Pinpoint the cell where the given text exists, returning its [x, y] midpoint coordinate. 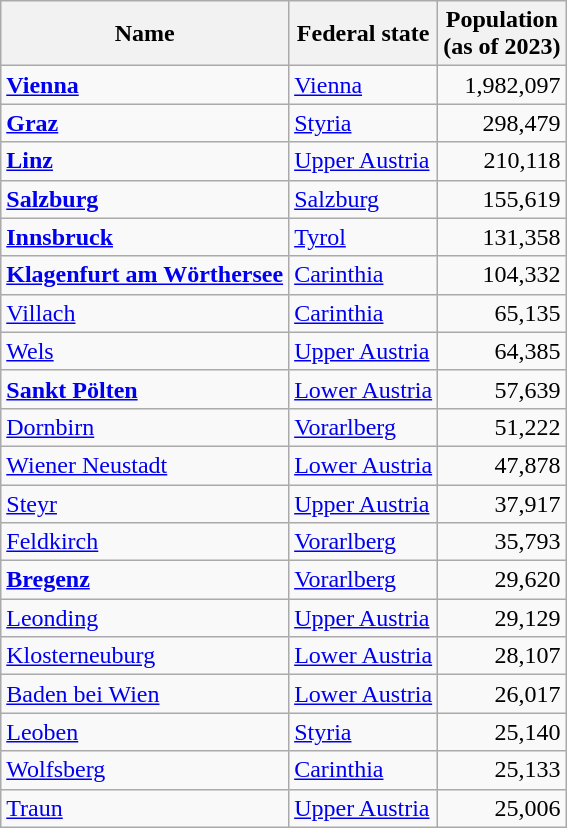
Steyr [145, 503]
Klosterneuburg [145, 656]
155,619 [502, 199]
Wiener Neustadt [145, 465]
25,140 [502, 732]
Federal state [364, 34]
47,878 [502, 465]
131,358 [502, 237]
Traun [145, 808]
25,133 [502, 770]
Leoben [145, 732]
51,222 [502, 427]
Feldkirch [145, 542]
35,793 [502, 542]
Population(as of 2023) [502, 34]
64,385 [502, 351]
29,620 [502, 580]
Klagenfurt am Wörthersee [145, 275]
104,332 [502, 275]
Baden bei Wien [145, 694]
37,917 [502, 503]
Sankt Pölten [145, 389]
Bregenz [145, 580]
Name [145, 34]
Tyrol [364, 237]
Wolfsberg [145, 770]
Wels [145, 351]
Linz [145, 161]
298,479 [502, 123]
28,107 [502, 656]
Leonding [145, 618]
25,006 [502, 808]
65,135 [502, 313]
210,118 [502, 161]
1,982,097 [502, 85]
Villach [145, 313]
29,129 [502, 618]
26,017 [502, 694]
Dornbirn [145, 427]
57,639 [502, 389]
Graz [145, 123]
Innsbruck [145, 237]
